Provide the [X, Y] coordinate of the cell's center where the given text is located.  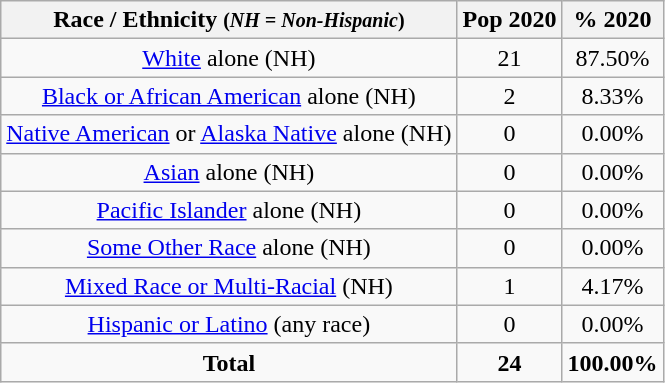
Some Other Race alone (NH) [229, 248]
Pop 2020 [510, 20]
24 [510, 362]
2 [510, 96]
Asian alone (NH) [229, 172]
Hispanic or Latino (any race) [229, 324]
1 [510, 286]
21 [510, 58]
100.00% [612, 362]
8.33% [612, 96]
87.50% [612, 58]
Black or African American alone (NH) [229, 96]
Mixed Race or Multi-Racial (NH) [229, 286]
Pacific Islander alone (NH) [229, 210]
Total [229, 362]
Race / Ethnicity (NH = Non-Hispanic) [229, 20]
% 2020 [612, 20]
Native American or Alaska Native alone (NH) [229, 134]
4.17% [612, 286]
White alone (NH) [229, 58]
